Search for the cell housing the specified text and yield its [x, y] center coordinate. 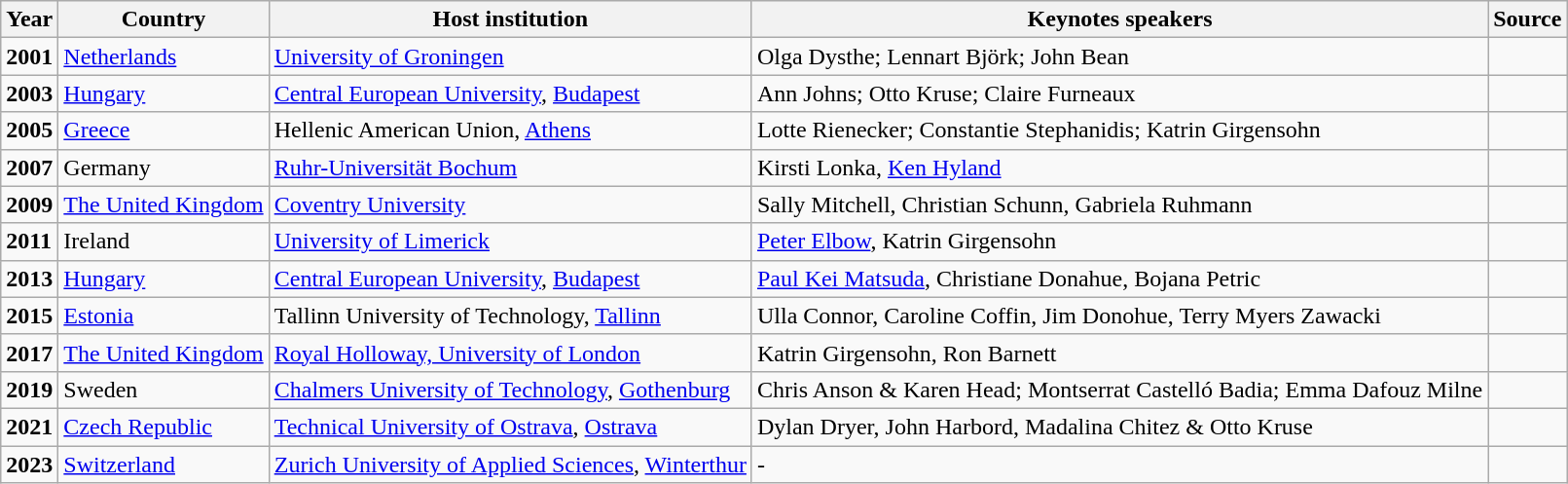
Tallinn University of Technology, Tallinn [510, 316]
University of Groningen [510, 56]
Netherlands [164, 56]
2019 [29, 390]
- [1119, 465]
Ann Johns; Otto Kruse; Claire Furneaux [1119, 93]
Royal Holloway, University of London [510, 353]
2001 [29, 56]
Host institution [510, 19]
2015 [29, 316]
Dylan Dryer, John Harbord, Madalina Chitez & Otto Kruse [1119, 427]
Source [1528, 19]
2017 [29, 353]
Hellenic American Union, Athens [510, 130]
2005 [29, 130]
Sally Mitchell, Christian Schunn, Gabriela Ruhmann [1119, 205]
Switzerland [164, 465]
Paul Kei Matsuda, Christiane Donahue, Bojana Petric [1119, 279]
Czech Republic [164, 427]
Keynotes speakers [1119, 19]
Olga Dysthe; Lennart Björk; John Bean [1119, 56]
Ulla Connor, Caroline Coffin, Jim Donohue, Terry Myers Zawacki [1119, 316]
2021 [29, 427]
Year [29, 19]
Greece [164, 130]
2009 [29, 205]
Ruhr-Universität Bochum [510, 168]
Germany [164, 168]
Lotte Rienecker; Constantie Stephanidis; Katrin Girgensohn [1119, 130]
Katrin Girgensohn, Ron Barnett [1119, 353]
Coventry University [510, 205]
Zurich University of Applied Sciences, Winterthur [510, 465]
Kirsti Lonka, Ken Hyland [1119, 168]
Chris Anson & Karen Head; Montserrat Castelló Badia; Emma Dafouz Milne [1119, 390]
Chalmers University of Technology, Gothenburg [510, 390]
2023 [29, 465]
2007 [29, 168]
Sweden [164, 390]
University of Limerick [510, 242]
2003 [29, 93]
Peter Elbow, Katrin Girgensohn [1119, 242]
Estonia [164, 316]
Technical University of Ostrava, Ostrava [510, 427]
2013 [29, 279]
2011 [29, 242]
Country [164, 19]
Ireland [164, 242]
